Search for the cell housing the specified text and yield its [x, y] center coordinate. 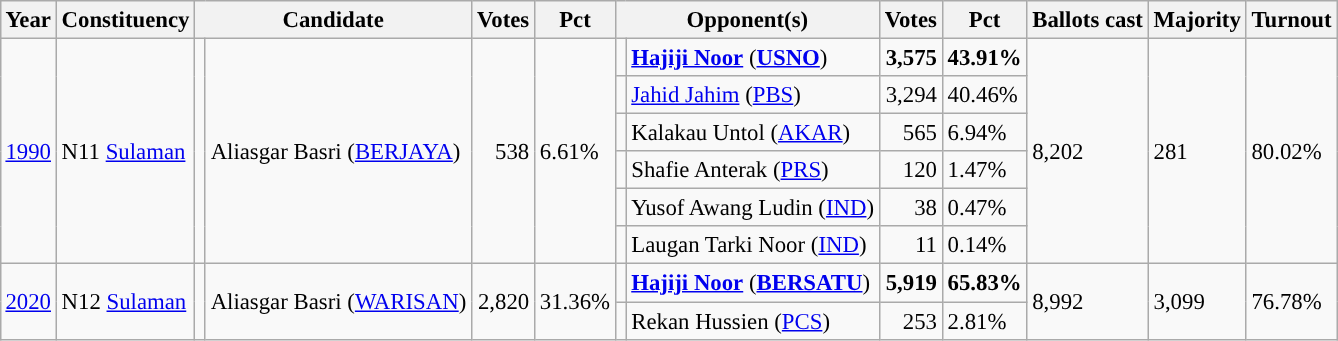
Aliasgar Basri (WARISAN) [338, 302]
6.61% [576, 151]
Ballots cast [1088, 20]
43.91% [984, 57]
6.94% [984, 133]
3,099 [1197, 302]
Aliasgar Basri (BERJAYA) [338, 151]
281 [1197, 151]
65.83% [984, 283]
3,294 [910, 95]
2,820 [504, 302]
565 [910, 133]
5,919 [910, 283]
0.47% [984, 208]
Constituency [125, 20]
Hajiji Noor (USNO) [752, 57]
N11 Sulaman [125, 151]
538 [504, 151]
N12 Sulaman [125, 302]
11 [910, 245]
8,202 [1088, 151]
1.47% [984, 170]
253 [910, 321]
Majority [1197, 20]
Year [28, 20]
Jahid Jahim (PBS) [752, 95]
Kalakau Untol (AKAR) [752, 133]
Shafie Anterak (PRS) [752, 170]
76.78% [1292, 302]
2.81% [984, 321]
Turnout [1292, 20]
Hajiji Noor (BERSATU) [752, 283]
Laugan Tarki Noor (IND) [752, 245]
3,575 [910, 57]
31.36% [576, 302]
Candidate [334, 20]
Rekan Hussien (PCS) [752, 321]
0.14% [984, 245]
1990 [28, 151]
2020 [28, 302]
80.02% [1292, 151]
120 [910, 170]
Yusof Awang Ludin (IND) [752, 208]
8,992 [1088, 302]
Opponent(s) [747, 20]
38 [910, 208]
40.46% [984, 95]
